Capture the cell that displays the provided text and extract its (x, y) central coordinate. 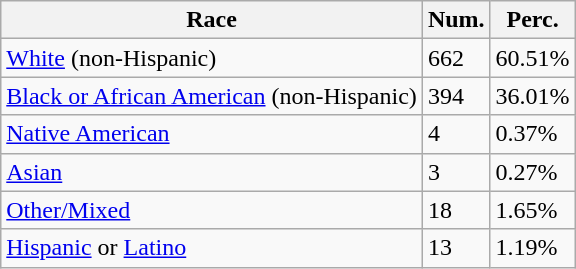
394 (456, 96)
1.65% (532, 210)
60.51% (532, 58)
Race (212, 20)
0.27% (532, 172)
662 (456, 58)
3 (456, 172)
Native American (212, 134)
Num. (456, 20)
Hispanic or Latino (212, 248)
13 (456, 248)
Perc. (532, 20)
36.01% (532, 96)
0.37% (532, 134)
Asian (212, 172)
4 (456, 134)
Other/Mixed (212, 210)
White (non-Hispanic) (212, 58)
Black or African American (non-Hispanic) (212, 96)
18 (456, 210)
1.19% (532, 248)
